Determine the [X, Y] coordinate at the center of the cell enclosing the given text.  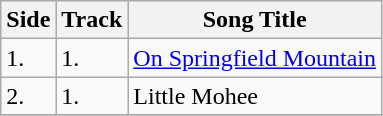
Little Mohee [255, 96]
Song Title [255, 20]
Side [28, 20]
2. [28, 96]
On Springfield Mountain [255, 58]
Track [92, 20]
